From the cell containing the given text, extract its center point as [x, y] coordinate. 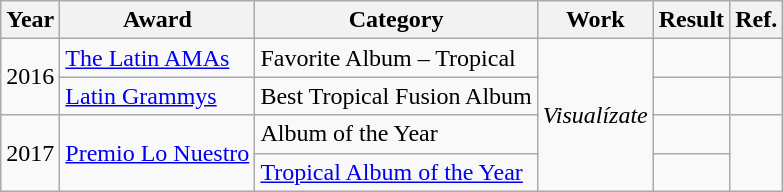
Work [595, 20]
Album of the Year [396, 134]
2017 [30, 153]
2016 [30, 77]
Ref. [756, 20]
Best Tropical Fusion Album [396, 96]
Latin Grammys [158, 96]
Premio Lo Nuestro [158, 153]
The Latin AMAs [158, 58]
Favorite Album – Tropical [396, 58]
Result [691, 20]
Year [30, 20]
Category [396, 20]
Visualízate [595, 115]
Award [158, 20]
Tropical Album of the Year [396, 172]
